Find where the given text appears and provide that cell's center as (X, Y) coordinate. 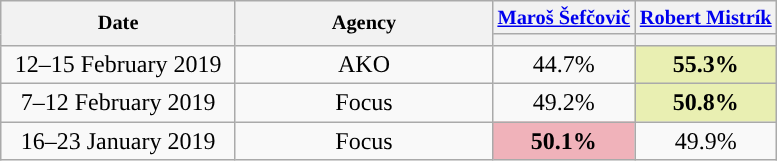
50.8% (706, 103)
7–12 February 2019 (118, 103)
16–23 January 2019 (118, 141)
Maroš Šefčovič (564, 18)
44.7% (564, 64)
49.9% (706, 141)
Robert Mistrík (706, 18)
Agency (364, 24)
AKO (364, 64)
Date (118, 24)
49.2% (564, 103)
55.3% (706, 64)
12–15 February 2019 (118, 64)
50.1% (564, 141)
